Capture the cell that displays the provided text and extract its [X, Y] central coordinate. 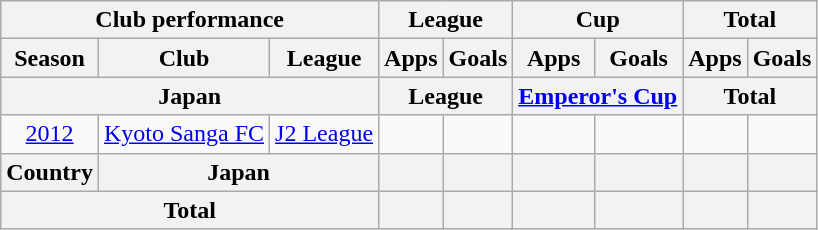
Season [50, 58]
Country [50, 172]
Club [184, 58]
Emperor's Cup [598, 96]
Club performance [190, 20]
2012 [50, 134]
J2 League [324, 134]
Kyoto Sanga FC [184, 134]
Cup [598, 20]
